For the text-containing cell, return its midpoint in (X, Y) coordinate format. 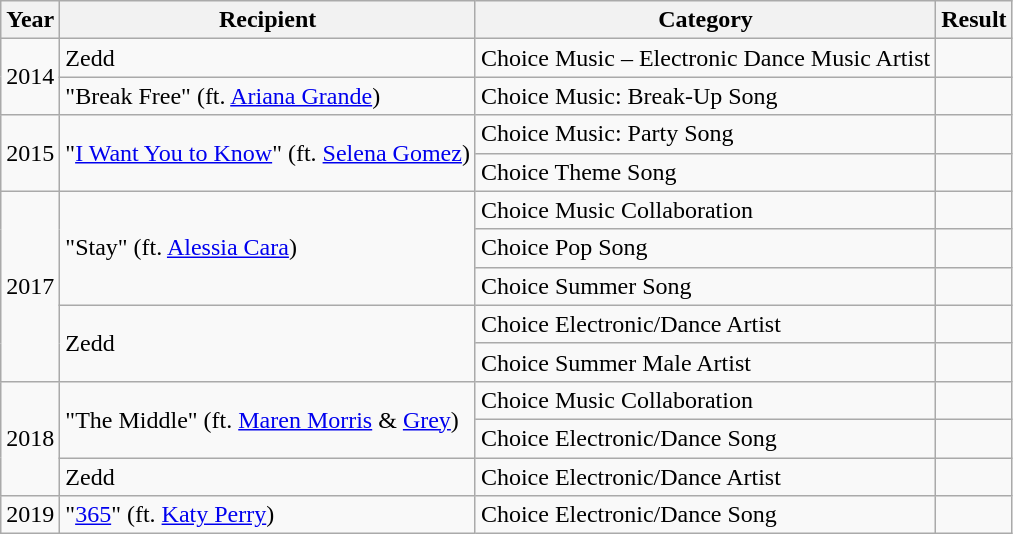
Choice Summer Song (705, 286)
"I Want You to Know" (ft. Selena Gomez) (268, 153)
Choice Music: Break-Up Song (705, 96)
Choice Summer Male Artist (705, 362)
Choice Music: Party Song (705, 134)
"365" (ft. Katy Perry) (268, 515)
"The Middle" (ft. Maren Morris & Grey) (268, 419)
Recipient (268, 20)
2014 (30, 77)
2018 (30, 438)
"Stay" (ft. Alessia Cara) (268, 248)
Year (30, 20)
Choice Theme Song (705, 172)
Choice Music – Electronic Dance Music Artist (705, 58)
2017 (30, 286)
2019 (30, 515)
Choice Pop Song (705, 248)
Category (705, 20)
Result (974, 20)
"Break Free" (ft. Ariana Grande) (268, 96)
2015 (30, 153)
